Detect which cell encompasses the target text, then output its (x, y) center coordinate. 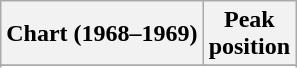
Chart (1968–1969) (102, 34)
Peakposition (249, 34)
